From the cell containing the given text, extract its center point as (X, Y) coordinate. 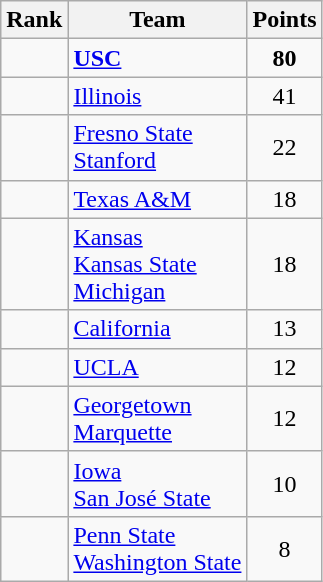
Rank (34, 20)
Fresno StateStanford (158, 148)
KansasKansas StateMichigan (158, 264)
IowaSan José State (158, 484)
Points (284, 20)
80 (284, 58)
UCLA (158, 367)
Penn StateWashington State (158, 548)
Team (158, 20)
13 (284, 329)
8 (284, 548)
GeorgetownMarquette (158, 418)
10 (284, 484)
California (158, 329)
USC (158, 58)
Illinois (158, 96)
Texas A&M (158, 199)
41 (284, 96)
22 (284, 148)
